Locate the cell with the specified text and output its (x, y) center coordinate. 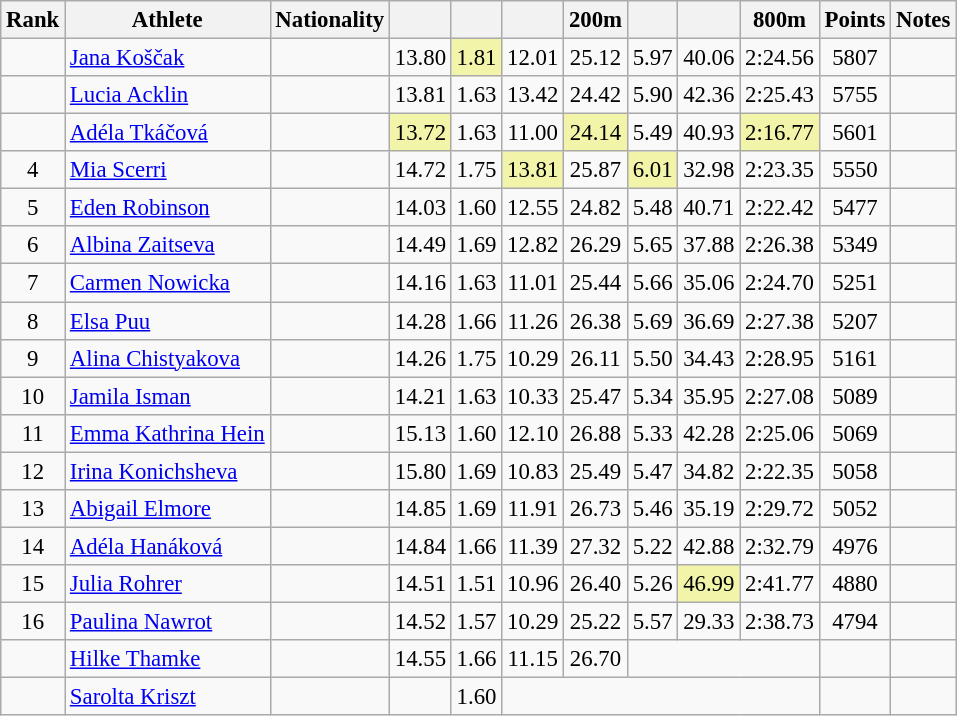
25.22 (596, 621)
Rank (33, 20)
5.50 (652, 358)
7 (33, 283)
Hilke Thamke (168, 659)
5207 (854, 321)
5 (33, 208)
800m (780, 20)
13.80 (420, 58)
Mia Scerri (168, 170)
5.48 (652, 208)
12.55 (533, 208)
5.57 (652, 621)
Adéla Tkáčová (168, 133)
11.91 (533, 509)
26.38 (596, 321)
14 (33, 546)
14.28 (420, 321)
12 (33, 471)
2:32.79 (780, 546)
24.42 (596, 95)
40.71 (709, 208)
11.00 (533, 133)
24.14 (596, 133)
10.96 (533, 584)
5052 (854, 509)
2:28.95 (780, 358)
Julia Rohrer (168, 584)
Elsa Puu (168, 321)
11.15 (533, 659)
32.98 (709, 170)
4794 (854, 621)
5.65 (652, 245)
Emma Kathrina Hein (168, 433)
Jana Koščak (168, 58)
40.93 (709, 133)
25.49 (596, 471)
14.84 (420, 546)
42.88 (709, 546)
9 (33, 358)
26.11 (596, 358)
6.01 (652, 170)
14.72 (420, 170)
5.26 (652, 584)
4880 (854, 584)
Athlete (168, 20)
34.82 (709, 471)
Lucia Acklin (168, 95)
6 (33, 245)
35.19 (709, 509)
25.12 (596, 58)
5.66 (652, 283)
10.33 (533, 396)
Paulina Nawrot (168, 621)
25.87 (596, 170)
2:27.38 (780, 321)
1.57 (476, 621)
5161 (854, 358)
16 (33, 621)
Points (854, 20)
5477 (854, 208)
10.83 (533, 471)
5.47 (652, 471)
26.73 (596, 509)
2:23.35 (780, 170)
Adéla Hanáková (168, 546)
8 (33, 321)
11.26 (533, 321)
Irina Konichsheva (168, 471)
5349 (854, 245)
2:29.72 (780, 509)
42.28 (709, 433)
25.44 (596, 283)
27.32 (596, 546)
2:22.42 (780, 208)
2:41.77 (780, 584)
14.55 (420, 659)
5058 (854, 471)
14.52 (420, 621)
2:25.43 (780, 95)
26.70 (596, 659)
5601 (854, 133)
26.88 (596, 433)
1.81 (476, 58)
2:24.56 (780, 58)
29.33 (709, 621)
2:24.70 (780, 283)
36.69 (709, 321)
Eden Robinson (168, 208)
34.43 (709, 358)
14.26 (420, 358)
2:38.73 (780, 621)
11 (33, 433)
15 (33, 584)
11.39 (533, 546)
2:22.35 (780, 471)
Sarolta Kriszt (168, 697)
2:27.08 (780, 396)
14.85 (420, 509)
15.13 (420, 433)
5069 (854, 433)
46.99 (709, 584)
5755 (854, 95)
10 (33, 396)
12.10 (533, 433)
11.01 (533, 283)
35.06 (709, 283)
4 (33, 170)
13.72 (420, 133)
42.36 (709, 95)
Carmen Nowicka (168, 283)
5.22 (652, 546)
5.97 (652, 58)
2:16.77 (780, 133)
5.90 (652, 95)
40.06 (709, 58)
14.21 (420, 396)
35.95 (709, 396)
1.51 (476, 584)
14.03 (420, 208)
5.34 (652, 396)
Jamila Isman (168, 396)
13.42 (533, 95)
14.49 (420, 245)
24.82 (596, 208)
5.69 (652, 321)
14.51 (420, 584)
2:25.06 (780, 433)
13 (33, 509)
Nationality (330, 20)
26.40 (596, 584)
37.88 (709, 245)
5.46 (652, 509)
Abigail Elmore (168, 509)
5550 (854, 170)
5.33 (652, 433)
14.16 (420, 283)
15.80 (420, 471)
5.49 (652, 133)
Alina Chistyakova (168, 358)
Notes (924, 20)
5807 (854, 58)
12.01 (533, 58)
25.47 (596, 396)
12.82 (533, 245)
2:26.38 (780, 245)
26.29 (596, 245)
5089 (854, 396)
5251 (854, 283)
4976 (854, 546)
200m (596, 20)
Albina Zaitseva (168, 245)
